Pinpoint the cell where the given text exists, returning its (X, Y) midpoint coordinate. 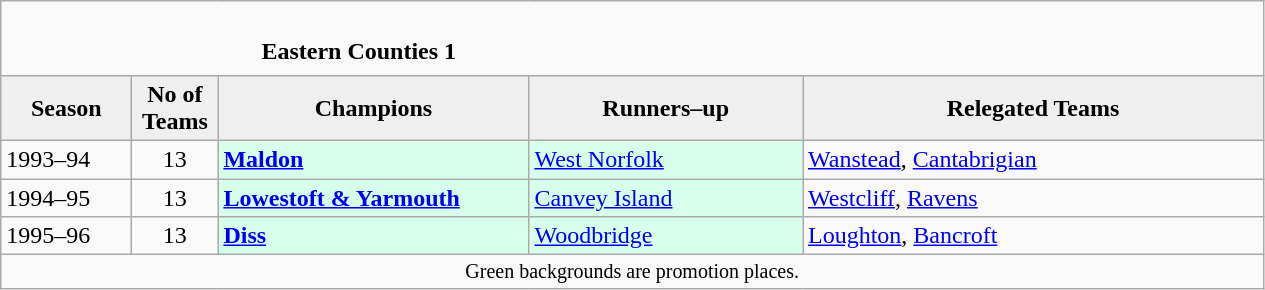
Lowestoft & Yarmouth (374, 197)
Loughton, Bancroft (1032, 236)
Green backgrounds are promotion places. (632, 272)
No of Teams (175, 108)
Champions (374, 108)
1993–94 (66, 159)
Relegated Teams (1032, 108)
Diss (374, 236)
Canvey Island (666, 197)
Wanstead, Cantabrigian (1032, 159)
1995–96 (66, 236)
Westcliff, Ravens (1032, 197)
Maldon (374, 159)
Runners–up (666, 108)
Season (66, 108)
West Norfolk (666, 159)
Woodbridge (666, 236)
1994–95 (66, 197)
